Extract the [x, y] coordinate from the center of the cell holding the provided text.  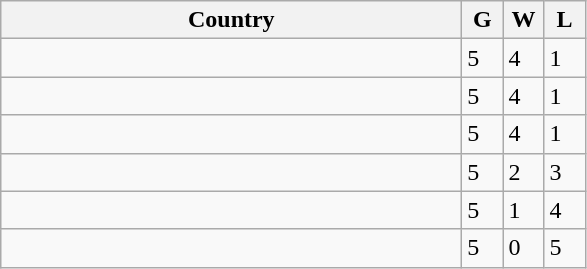
L [564, 20]
W [524, 20]
Country [232, 20]
3 [564, 172]
2 [524, 172]
0 [524, 248]
G [482, 20]
